Determine the [X, Y] coordinate at the center of the cell enclosing the given text.  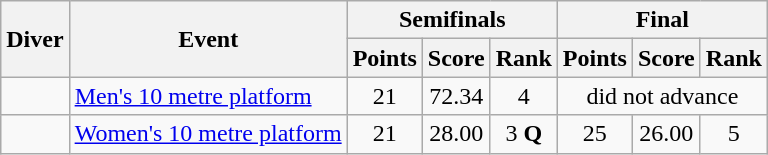
28.00 [456, 134]
did not advance [662, 96]
Women's 10 metre platform [208, 134]
Final [662, 20]
Men's 10 metre platform [208, 96]
Diver [35, 39]
Event [208, 39]
26.00 [666, 134]
3 Q [524, 134]
Semifinals [452, 20]
5 [734, 134]
25 [594, 134]
4 [524, 96]
72.34 [456, 96]
